Search for the cell housing the specified text and yield its (X, Y) center coordinate. 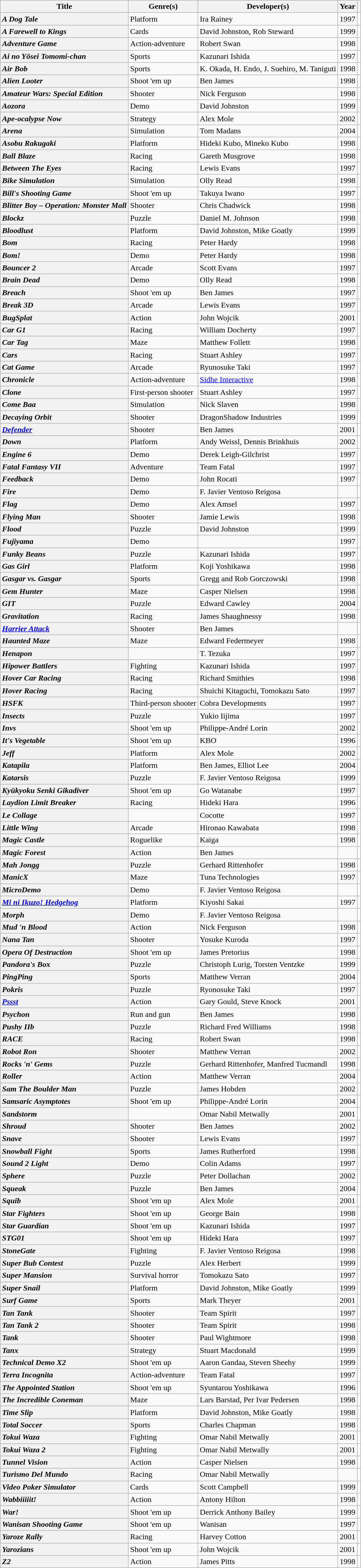
Nana Tan (64, 939)
Andy Weissl, Dennis Brinkhuis (268, 442)
John Rocati (268, 479)
Sandstorm (64, 1114)
Break 3D (64, 305)
Roguelike (163, 840)
Samsaric Asymptotes (64, 1101)
Derek Leigh-Gilchrist (268, 454)
Sound 2 Light (64, 1164)
Clone (64, 392)
Hironao Kawabata (268, 828)
Bom (64, 243)
Cobra Developments (268, 703)
Tomokazu Sato (268, 1275)
Fatal Fantasy VII (64, 467)
Run and gun (163, 1014)
Alex Herbert (268, 1263)
War! (64, 1512)
Between The Eyes (64, 168)
Terra Incognita (64, 1375)
Wabbiiiiit! (64, 1499)
Cocotte (268, 815)
Magic Forest (64, 852)
James Shaughnessy (268, 616)
Jamie Lewis (268, 516)
Yaroze Rally (64, 1537)
Air Bob (64, 69)
Bloodlust (64, 230)
Katarsis (64, 778)
Mark Theyer (268, 1300)
Koji Yoshikawa (268, 566)
Pushy IIb (64, 1027)
Stuart Macdonald (268, 1350)
KBO (268, 740)
Video Poker Simulator (64, 1487)
Squib (64, 1201)
Tan Tank 2 (64, 1325)
Aaron Gandaa, Steven Sheehy (268, 1363)
Scott Campbell (268, 1487)
Sidhe Interactive (268, 380)
Chronicle (64, 380)
Fujiyama (64, 541)
Gasgar vs. Gasgar (64, 579)
Mud 'n Blood (64, 927)
HSFK (64, 703)
Adventure Game (64, 44)
Ryonosuke Taki (268, 989)
Robot Ron (64, 1052)
Wanisan (268, 1524)
Super Mansion (64, 1275)
Bom! (64, 255)
StoneGate (64, 1251)
Peter Dollachan (268, 1176)
Kiyoshi Sakai (268, 902)
Gerhard Rittenhofer, Manfred Tucmandl (268, 1064)
Blitter Boy – Operation: Monster Mall (64, 206)
Yukio Iijima (268, 716)
Come Baa (64, 405)
Mi ni Ikuzo! Hedgehog (64, 902)
Arena (64, 131)
Hover Racing (64, 691)
Pokris (64, 989)
Takuya Iwano (268, 193)
Surf Game (64, 1300)
Shuichi Kitaguchi, Tomokazu Sato (268, 691)
Title (64, 7)
Hover Car Racing (64, 678)
Gareth Musgrove (268, 156)
Time Slip (64, 1412)
Nick Slaven (268, 405)
James Hobden (268, 1089)
Turismo Del Mundo (64, 1475)
Insects (64, 716)
Gerhard Rittenhofer (268, 865)
Fire (64, 492)
Car Tag (64, 342)
Opera Of Destruction (64, 952)
Invs (64, 728)
Tokui Waza (64, 1437)
Gravitation (64, 616)
Edward Federmeyer (268, 641)
It's Vegetable (64, 740)
Gem Hunter (64, 591)
Ai no Yōsei Tomomi-chan (64, 56)
K. Okada, H. Endo, J. Suehiro, M. Taniguti (268, 69)
Yosuke Kuroda (268, 939)
Alex Amsel (268, 504)
GIT (64, 604)
Ira Rainey (268, 19)
Chris Chadwick (268, 206)
Cat Game (64, 367)
Squeak (64, 1189)
Defender (64, 430)
Flying Man (64, 516)
Richard Fred Williams (268, 1027)
Bouncer 2 (64, 268)
Ball Blaze (64, 156)
Car G1 (64, 330)
James Pitts (268, 1562)
Cars (64, 355)
DragonShadow Industries (268, 417)
Bill's Shooting Game (64, 193)
Genre(s) (163, 7)
Flood (64, 529)
Flag (64, 504)
Kyūkyoku Senki Gikadiver (64, 790)
Le Collage (64, 815)
Bike Simulation (64, 181)
Year (347, 7)
Christoph Lurig, Torsten Ventzke (268, 965)
Hipower Battlers (64, 666)
Tuna Technologies (268, 877)
T. Tezuka (268, 653)
Roller (64, 1076)
Blockz (64, 218)
Tanx (64, 1350)
Wanisan Shooting Game (64, 1524)
Gary Gould, Steve Knock (268, 1002)
Super Snail (64, 1288)
A Dog Tale (64, 19)
Shroud (64, 1126)
Pssst (64, 1002)
The Incredible Coneman (64, 1400)
Magic Castle (64, 840)
Richard Smithies (268, 678)
Engine 6 (64, 454)
Developer(s) (268, 7)
Pandora's Box (64, 965)
Antony Hilton (268, 1499)
Star Fighters (64, 1213)
Snowball Fight (64, 1151)
Amateur Wars: Special Edition (64, 93)
Decaying Orbit (64, 417)
Go Watanabe (268, 790)
Snave (64, 1138)
Colin Adams (268, 1164)
MicroDemo (64, 890)
Gregg and Rob Gorczowski (268, 579)
Star Guardian (64, 1226)
James Pretorius (268, 952)
Syuntarou Yoshikawa (268, 1388)
PingPing (64, 977)
Brain Dead (64, 280)
Mah Jongg (64, 865)
Henapon (64, 653)
Alien Looter (64, 81)
Rocks 'n' Gems (64, 1064)
Katapila (64, 766)
Technical Demo X2 (64, 1363)
Morph (64, 915)
Feedback (64, 479)
The Appointed Station (64, 1388)
Z2 (64, 1562)
Psychon (64, 1014)
Asobu Rakugaki (64, 143)
Ryunosuke Taki (268, 367)
A Farewell to Kings (64, 31)
Harrier Attack (64, 629)
Sphere (64, 1176)
George Bain (268, 1213)
Hideki Kubo, Mineko Kubo (268, 143)
Daniel M. Johnson (268, 218)
Yarozians (64, 1549)
Paul Wightmore (268, 1338)
Funky Beans (64, 554)
Tan Tank (64, 1313)
Tunnel Vision (64, 1462)
Third-person shooter (163, 703)
Tokui Waza 2 (64, 1450)
Laydion Limit Breaker (64, 803)
Harvey Cotton (268, 1537)
Lars Barstad, Per Ivar Pedersen (268, 1400)
First-person shooter (163, 392)
Kaiga (268, 840)
ManicX (64, 877)
RACE (64, 1039)
Survival horror (163, 1275)
Breach (64, 293)
Ben James, Elliot Lee (268, 766)
Total Soccer (64, 1425)
Aozora (64, 106)
Sam The Boulder Man (64, 1089)
Edward Cawley (268, 604)
Adventure (163, 467)
Super Bub Contest (64, 1263)
Jeff (64, 753)
BugSplat (64, 317)
Gas Girl (64, 566)
Down (64, 442)
Haunted Maze (64, 641)
William Docherty (268, 330)
Derrick Anthony Bailey (268, 1512)
David Johnston, Rob Steward (268, 31)
James Rutherford (268, 1151)
Tom Madans (268, 131)
Little Wing (64, 828)
Ape-ocalypse Now (64, 118)
Scott Evans (268, 268)
Tank (64, 1338)
Matthew Follett (268, 342)
STG01 (64, 1238)
Charles Chapman (268, 1425)
